Detect which cell encompasses the target text, then output its [X, Y] center coordinate. 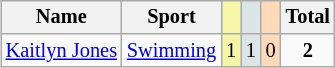
0 [271, 51]
Swimming [172, 51]
Kaitlyn Jones [62, 51]
Name [62, 17]
Total [308, 17]
2 [308, 51]
Sport [172, 17]
